Pinpoint the cell where the given text exists, returning its (x, y) midpoint coordinate. 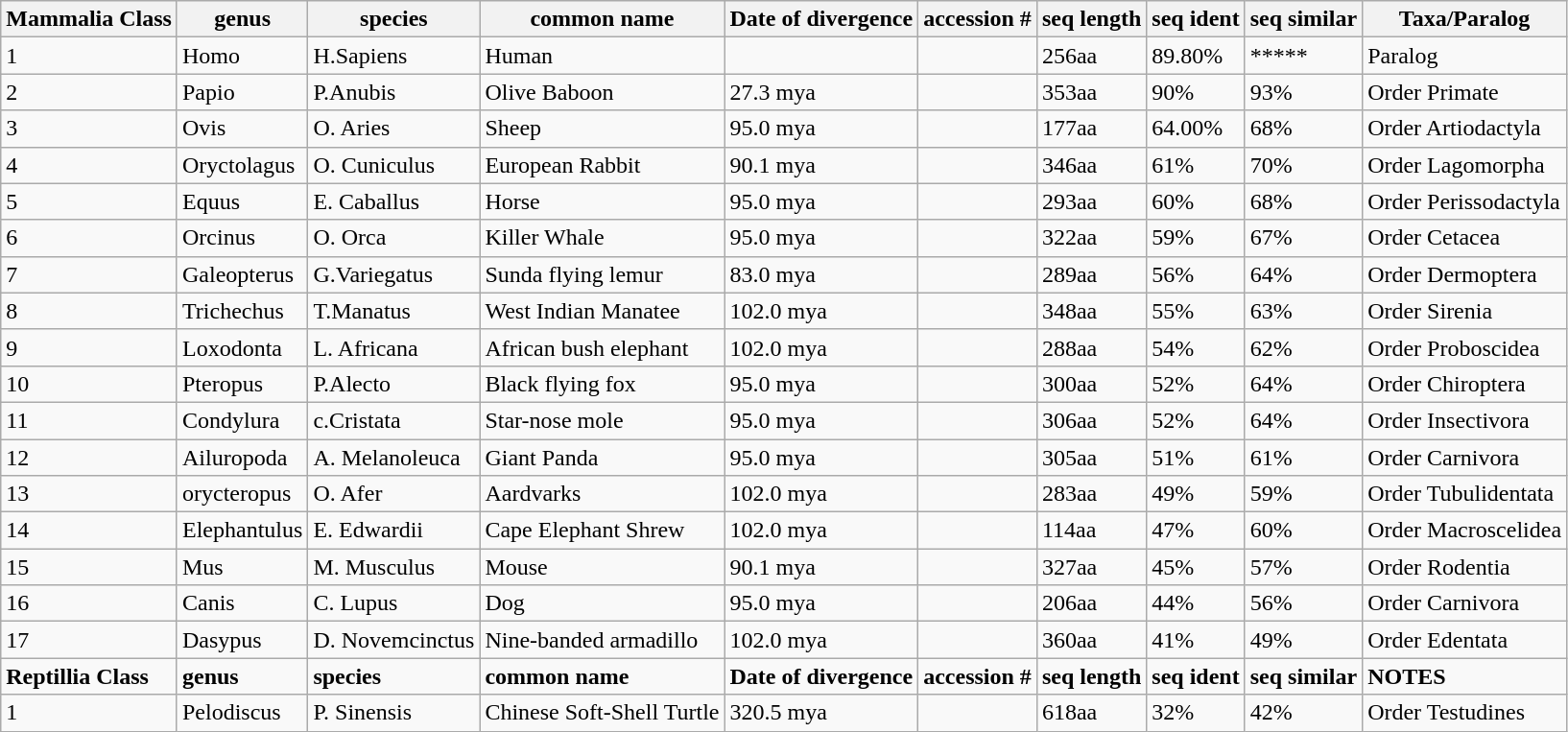
Order Chiroptera (1464, 384)
Cape Elephant Shrew (603, 531)
Giant Panda (603, 458)
P. Sinensis (393, 713)
32% (1196, 713)
Equus (242, 201)
10 (89, 384)
Elephantulus (242, 531)
93% (1303, 92)
Reptillia Class (89, 676)
Mus (242, 567)
c.Cristata (393, 420)
Dasypus (242, 640)
62% (1303, 347)
14 (89, 531)
6 (89, 238)
4 (89, 165)
12 (89, 458)
90% (1196, 92)
256aa (1091, 56)
288aa (1091, 347)
H.Sapiens (393, 56)
A. Melanoleuca (393, 458)
306aa (1091, 420)
Horse (603, 201)
Trichechus (242, 311)
51% (1196, 458)
13 (89, 494)
320.5 mya (821, 713)
Human (603, 56)
83.0 mya (821, 274)
Olive Baboon (603, 92)
C. Lupus (393, 603)
Killer Whale (603, 238)
57% (1303, 567)
360aa (1091, 640)
Loxodonta (242, 347)
Sunda flying lemur (603, 274)
Condylura (242, 420)
322aa (1091, 238)
Chinese Soft-Shell Turtle (603, 713)
283aa (1091, 494)
Taxa/Paralog (1464, 19)
Ovis (242, 129)
9 (89, 347)
64.00% (1196, 129)
206aa (1091, 603)
Order Edentata (1464, 640)
Order Primate (1464, 92)
300aa (1091, 384)
E. Caballus (393, 201)
West Indian Manatee (603, 311)
Order Cetacea (1464, 238)
Paralog (1464, 56)
305aa (1091, 458)
45% (1196, 567)
Orcinus (242, 238)
Ailuropoda (242, 458)
47% (1196, 531)
Order Testudines (1464, 713)
70% (1303, 165)
Dog (603, 603)
L. Africana (393, 347)
NOTES (1464, 676)
O. Aries (393, 129)
27.3 mya (821, 92)
Mammalia Class (89, 19)
D. Novemcinctus (393, 640)
O. Orca (393, 238)
618aa (1091, 713)
Pteropus (242, 384)
346aa (1091, 165)
Order Insectivora (1464, 420)
7 (89, 274)
2 (89, 92)
O. Cuniculus (393, 165)
Star-nose mole (603, 420)
M. Musculus (393, 567)
P.Alecto (393, 384)
Aardvarks (603, 494)
15 (89, 567)
17 (89, 640)
348aa (1091, 311)
Galeopterus (242, 274)
P.Anubis (393, 92)
16 (89, 603)
European Rabbit (603, 165)
Order Artiodactyla (1464, 129)
327aa (1091, 567)
E. Edwardii (393, 531)
89.80% (1196, 56)
353aa (1091, 92)
***** (1303, 56)
Order Sirenia (1464, 311)
African bush elephant (603, 347)
Pelodiscus (242, 713)
Order Lagomorpha (1464, 165)
67% (1303, 238)
177aa (1091, 129)
Canis (242, 603)
Order Proboscidea (1464, 347)
O. Afer (393, 494)
Order Tubulidentata (1464, 494)
Order Macroscelidea (1464, 531)
orycteropus (242, 494)
Mouse (603, 567)
Black flying fox (603, 384)
Sheep (603, 129)
5 (89, 201)
T.Manatus (393, 311)
42% (1303, 713)
Order Perissodactyla (1464, 201)
41% (1196, 640)
44% (1196, 603)
G.Variegatus (393, 274)
11 (89, 420)
54% (1196, 347)
Homo (242, 56)
293aa (1091, 201)
Nine-banded armadillo (603, 640)
Oryctolagus (242, 165)
Papio (242, 92)
55% (1196, 311)
289aa (1091, 274)
114aa (1091, 531)
Order Rodentia (1464, 567)
63% (1303, 311)
8 (89, 311)
3 (89, 129)
Order Dermoptera (1464, 274)
